Determine the (X, Y) coordinate at the center of the cell enclosing the given text.  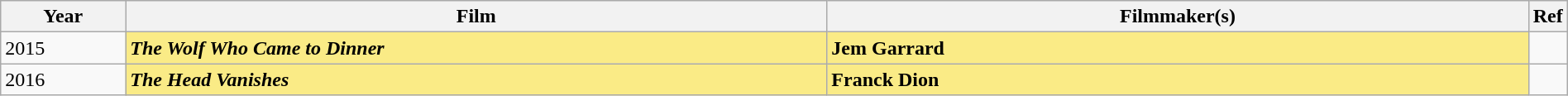
Franck Dion (1178, 79)
Year (63, 17)
2015 (63, 48)
Ref (1548, 17)
The Wolf Who Came to Dinner (476, 48)
The Head Vanishes (476, 79)
2016 (63, 79)
Jem Garrard (1178, 48)
Film (476, 17)
Filmmaker(s) (1178, 17)
